Find where the given text appears and provide that cell's center as [X, Y] coordinate. 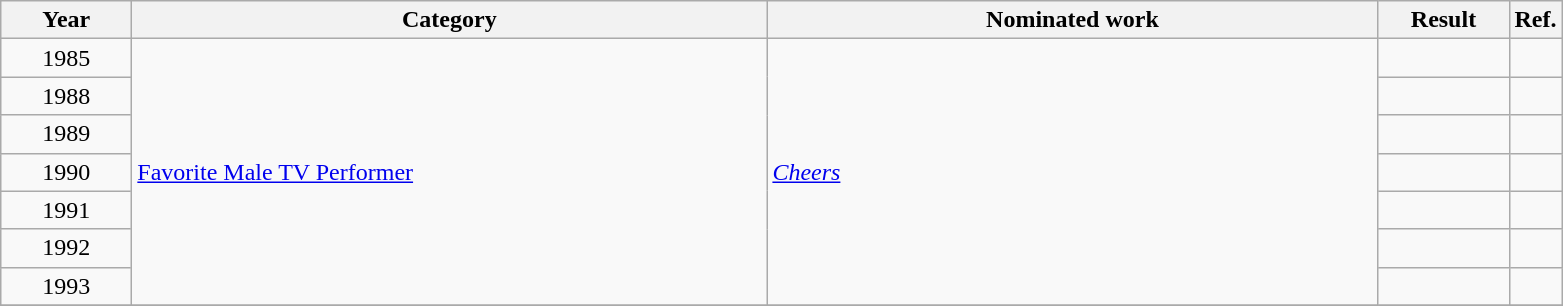
1989 [66, 134]
Result [1444, 20]
Nominated work [1072, 20]
1985 [66, 58]
1992 [66, 248]
1993 [66, 286]
Year [66, 20]
1990 [66, 172]
Ref. [1536, 20]
1991 [66, 210]
Category [450, 20]
Cheers [1072, 172]
Favorite Male TV Performer [450, 172]
1988 [66, 96]
